Determine the (x, y) coordinate at the center of the cell enclosing the given text.  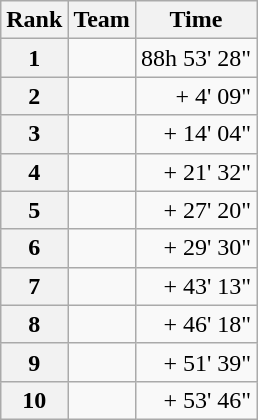
+ 4' 09" (196, 96)
Time (196, 20)
9 (34, 362)
+ 51' 39" (196, 362)
10 (34, 400)
7 (34, 286)
+ 27' 20" (196, 210)
+ 29' 30" (196, 248)
+ 14' 04" (196, 134)
1 (34, 58)
+ 43' 13" (196, 286)
88h 53' 28" (196, 58)
8 (34, 324)
+ 21' 32" (196, 172)
2 (34, 96)
5 (34, 210)
6 (34, 248)
+ 53' 46" (196, 400)
Rank (34, 20)
3 (34, 134)
+ 46' 18" (196, 324)
4 (34, 172)
Team (102, 20)
